Locate the cell with the specified text and output its (X, Y) center coordinate. 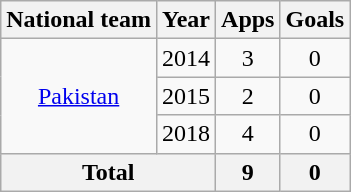
National team (79, 20)
Pakistan (79, 96)
9 (248, 172)
Year (186, 20)
2018 (186, 134)
2 (248, 96)
Total (108, 172)
Goals (315, 20)
2014 (186, 58)
4 (248, 134)
3 (248, 58)
Apps (248, 20)
2015 (186, 96)
